Locate the cell with the specified text and output its [X, Y] center coordinate. 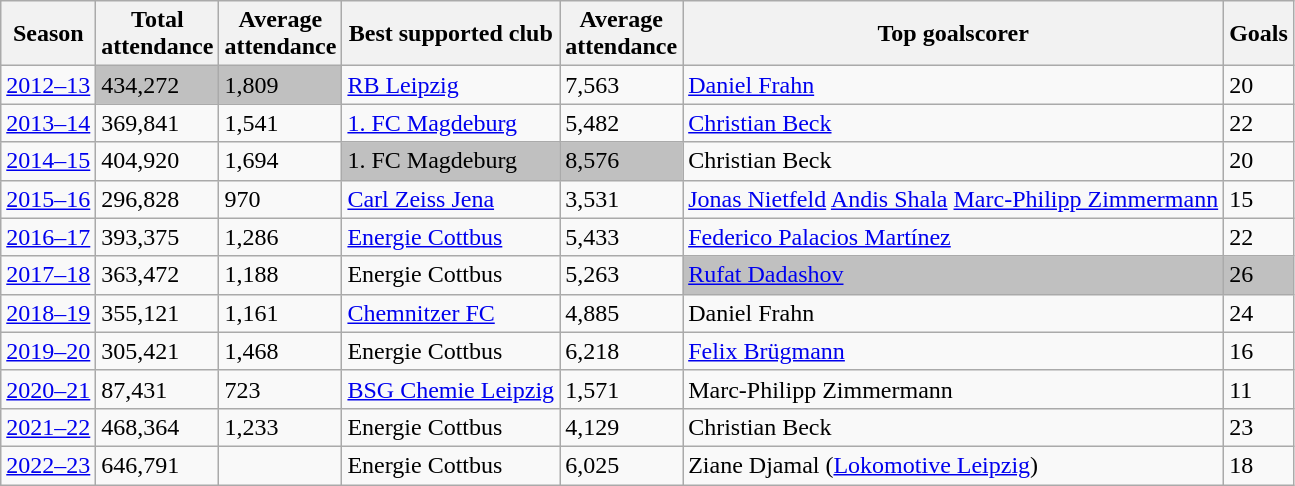
2022–23 [48, 465]
1,233 [280, 427]
2016–17 [48, 237]
1,571 [622, 389]
Chemnitzer FC [451, 313]
15 [1259, 199]
Goals [1259, 34]
1,188 [280, 275]
5,433 [622, 237]
2017–18 [48, 275]
468,364 [158, 427]
1,541 [280, 123]
16 [1259, 351]
24 [1259, 313]
Ziane Djamal (Lokomotive Leipzig) [954, 465]
305,421 [158, 351]
26 [1259, 275]
Season [48, 34]
2013–14 [48, 123]
11 [1259, 389]
8,576 [622, 161]
Carl Zeiss Jena [451, 199]
363,472 [158, 275]
434,272 [158, 85]
2014–15 [48, 161]
2012–13 [48, 85]
Federico Palacios Martínez [954, 237]
6,218 [622, 351]
2019–20 [48, 351]
Best supported club [451, 34]
Total attendance [158, 34]
RB Leipzig [451, 85]
5,263 [622, 275]
5,482 [622, 123]
1,161 [280, 313]
1,286 [280, 237]
Felix Brügmann [954, 351]
723 [280, 389]
1,809 [280, 85]
2015–16 [48, 199]
2021–22 [48, 427]
2018–19 [48, 313]
1,694 [280, 161]
646,791 [158, 465]
18 [1259, 465]
87,431 [158, 389]
1,468 [280, 351]
4,129 [622, 427]
970 [280, 199]
355,121 [158, 313]
BSG Chemie Leipzig [451, 389]
2020–21 [48, 389]
7,563 [622, 85]
Rufat Dadashov [954, 275]
23 [1259, 427]
3,531 [622, 199]
Jonas Nietfeld Andis Shala Marc-Philipp Zimmermann [954, 199]
6,025 [622, 465]
393,375 [158, 237]
404,920 [158, 161]
Marc-Philipp Zimmermann [954, 389]
369,841 [158, 123]
4,885 [622, 313]
296,828 [158, 199]
Top goalscorer [954, 34]
